Output the (x, y) coordinate of the center of the cell containing the given text.  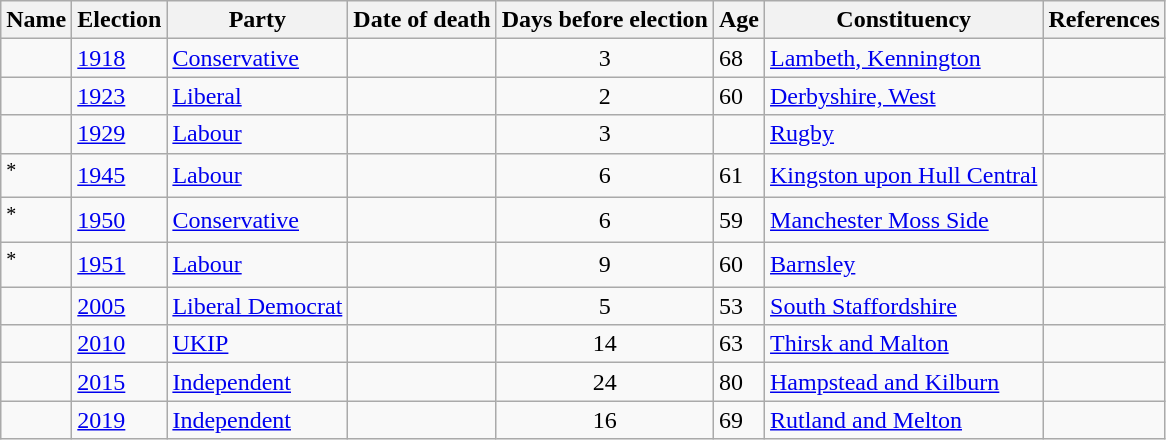
16 (604, 420)
68 (738, 58)
Rugby (904, 134)
Name (36, 20)
5 (604, 306)
Date of death (422, 20)
2019 (120, 420)
South Staffordshire (904, 306)
Liberal (258, 96)
Lambeth, Kennington (904, 58)
Age (738, 20)
Party (258, 20)
80 (738, 382)
UKIP (258, 344)
53 (738, 306)
1923 (120, 96)
63 (738, 344)
2 (604, 96)
1929 (120, 134)
Kingston upon Hull Central (904, 176)
1951 (120, 264)
2015 (120, 382)
61 (738, 176)
Liberal Democrat (258, 306)
2005 (120, 306)
59 (738, 220)
24 (604, 382)
References (1104, 20)
Derbyshire, West (904, 96)
Manchester Moss Side (904, 220)
Election (120, 20)
Constituency (904, 20)
Hampstead and Kilburn (904, 382)
2010 (120, 344)
1918 (120, 58)
69 (738, 420)
1945 (120, 176)
Barnsley (904, 264)
1950 (120, 220)
14 (604, 344)
Days before election (604, 20)
Thirsk and Malton (904, 344)
Rutland and Melton (904, 420)
9 (604, 264)
